Scan for the cell matching the given text and deliver its [x, y] coordinate at center. 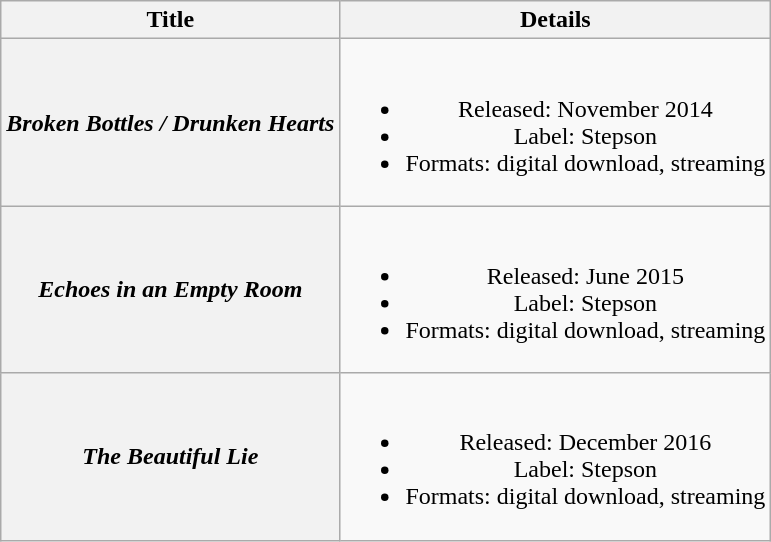
Released: November 2014Label: StepsonFormats: digital download, streaming [556, 122]
Details [556, 20]
Title [170, 20]
Echoes in an Empty Room [170, 290]
Released: June 2015Label: StepsonFormats: digital download, streaming [556, 290]
The Beautiful Lie [170, 456]
Broken Bottles / Drunken Hearts [170, 122]
Released: December 2016Label: StepsonFormats: digital download, streaming [556, 456]
